Capture the cell that displays the provided text and extract its [x, y] central coordinate. 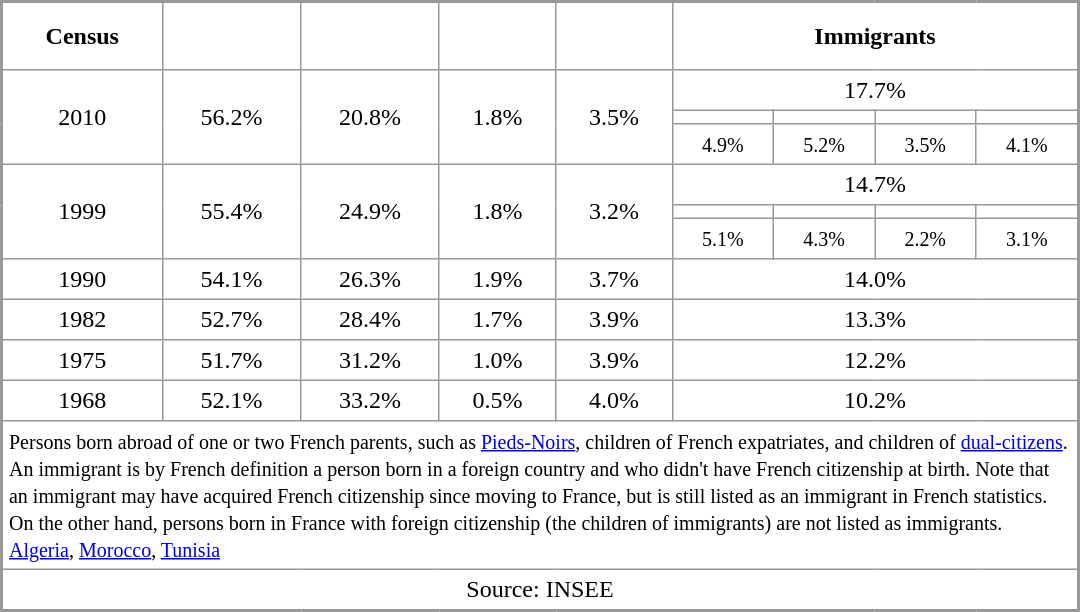
1.9% [497, 279]
12.2% [875, 360]
54.1% [232, 279]
2.2% [926, 238]
33.2% [370, 400]
5.2% [824, 144]
55.4% [232, 211]
14.0% [875, 279]
4.0% [614, 400]
1990 [82, 279]
17.7% [875, 90]
4.3% [824, 238]
4.9% [722, 144]
2010 [82, 117]
3.2% [614, 211]
4.1% [1028, 144]
Source: INSEE [540, 590]
26.3% [370, 279]
1975 [82, 360]
13.3% [875, 319]
1.0% [497, 360]
1982 [82, 319]
51.7% [232, 360]
10.2% [875, 400]
52.7% [232, 319]
Census [82, 36]
1.7% [497, 319]
28.4% [370, 319]
3.1% [1028, 238]
20.8% [370, 117]
Immigrants [875, 36]
3.7% [614, 279]
1968 [82, 400]
52.1% [232, 400]
5.1% [722, 238]
24.9% [370, 211]
0.5% [497, 400]
56.2% [232, 117]
14.7% [875, 184]
31.2% [370, 360]
1999 [82, 211]
